Extract the (x, y) coordinate from the center of the cell holding the provided text.  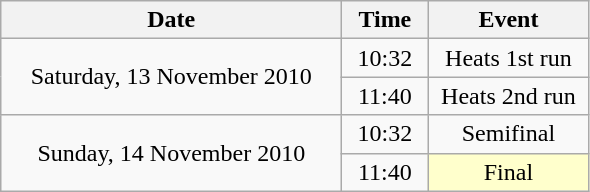
Semifinal (508, 134)
Heats 1st run (508, 58)
Heats 2nd run (508, 96)
Date (172, 20)
Saturday, 13 November 2010 (172, 77)
Time (385, 20)
Sunday, 14 November 2010 (172, 153)
Final (508, 172)
Event (508, 20)
